Locate the cell with the specified text and output its (X, Y) center coordinate. 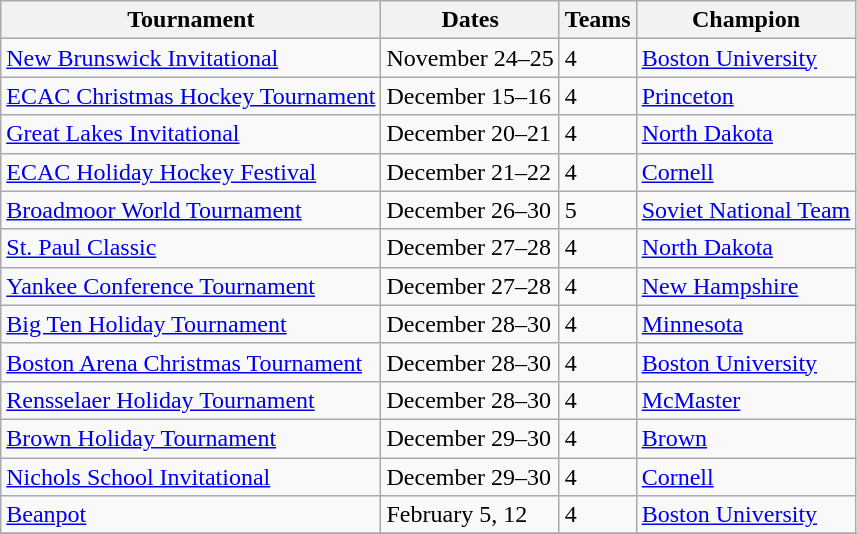
Boston Arena Christmas Tournament (191, 362)
Brown Holiday Tournament (191, 438)
December 15–16 (470, 96)
December 26–30 (470, 210)
New Brunswick Invitational (191, 58)
Brown (746, 438)
December 21–22 (470, 172)
February 5, 12 (470, 515)
Dates (470, 20)
Soviet National Team (746, 210)
Tournament (191, 20)
5 (598, 210)
Broadmoor World Tournament (191, 210)
McMaster (746, 400)
New Hampshire (746, 286)
St. Paul Classic (191, 248)
December 20–21 (470, 134)
November 24–25 (470, 58)
Yankee Conference Tournament (191, 286)
ECAC Holiday Hockey Festival (191, 172)
Teams (598, 20)
Big Ten Holiday Tournament (191, 324)
Minnesota (746, 324)
Princeton (746, 96)
ECAC Christmas Hockey Tournament (191, 96)
Beanpot (191, 515)
Great Lakes Invitational (191, 134)
Champion (746, 20)
Rensselaer Holiday Tournament (191, 400)
Nichols School Invitational (191, 477)
